Locate the cell with the specified text and output its [X, Y] center coordinate. 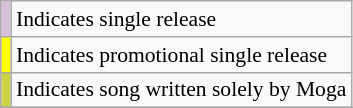
Indicates promotional single release [181, 55]
Indicates single release [181, 19]
Indicates song written solely by Moga [181, 90]
